Scan for the cell matching the given text and deliver its (x, y) coordinate at center. 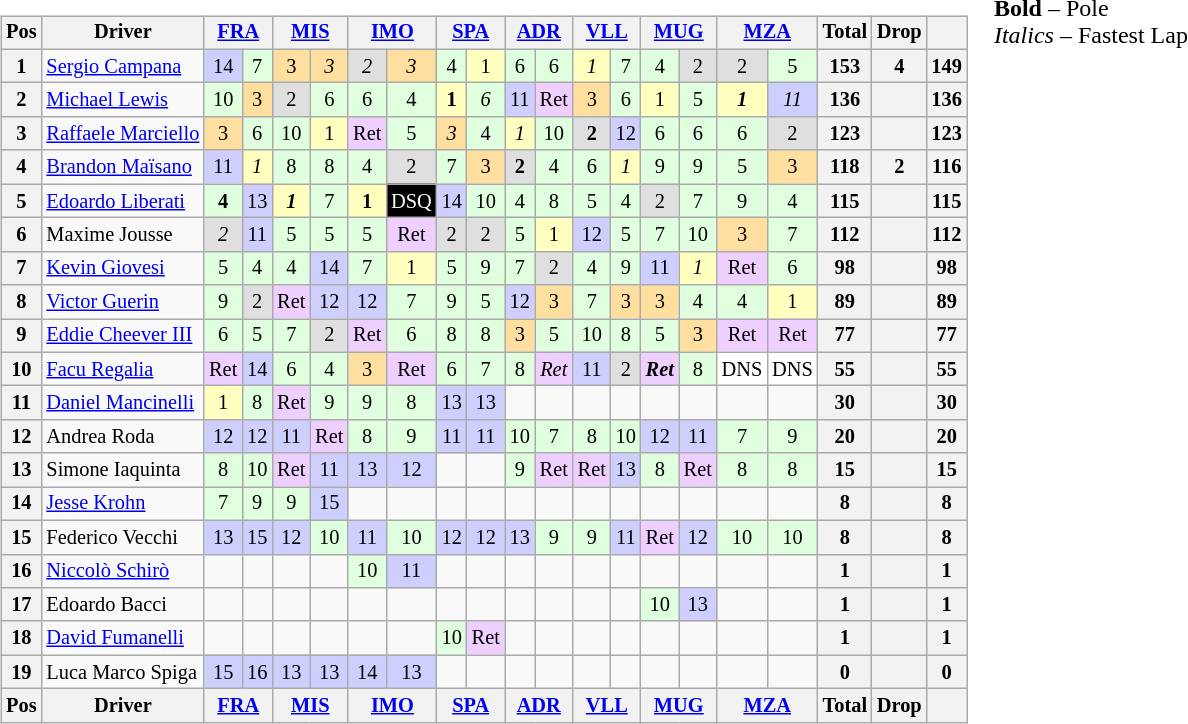
116 (947, 167)
Kevin Giovesi (122, 268)
Facu Regalia (122, 369)
153 (845, 66)
Edoardo Bacci (122, 605)
Niccolò Schirò (122, 571)
Maxime Jousse (122, 235)
Andrea Roda (122, 437)
Daniel Mancinelli (122, 403)
19 (21, 672)
David Fumanelli (122, 638)
Sergio Campana (122, 66)
DSQ (411, 201)
17 (21, 605)
Simone Iaquinta (122, 470)
Federico Vecchi (122, 537)
Jesse Krohn (122, 504)
Edoardo Liberati (122, 201)
Raffaele Marciello (122, 134)
Luca Marco Spiga (122, 672)
118 (845, 167)
Michael Lewis (122, 100)
18 (21, 638)
149 (947, 66)
Eddie Cheever III (122, 336)
Victor Guerin (122, 302)
Brandon Maïsano (122, 167)
